Return [x, y] of the center of cell containing provided text 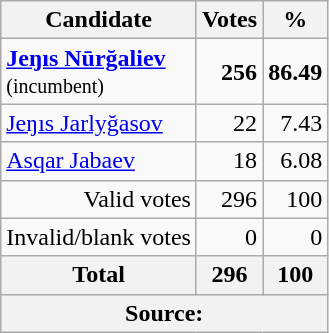
Source: [164, 313]
Jeŋıs Nūrğaliev(incumbent) [99, 72]
Total [99, 275]
18 [229, 161]
Valid votes [99, 199]
22 [229, 123]
6.08 [296, 161]
Invalid/blank votes [99, 237]
Jeŋıs Jarlyğasov [99, 123]
% [296, 20]
86.49 [296, 72]
Votes [229, 20]
Asqar Jabaev [99, 161]
256 [229, 72]
7.43 [296, 123]
Candidate [99, 20]
